Identify which cell holds the provided text, then report its [x, y] central coordinate. 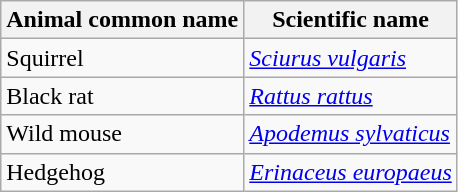
Erinaceus europaeus [350, 172]
Rattus rattus [350, 96]
Wild mouse [122, 134]
Sciurus vulgaris [350, 58]
Hedgehog [122, 172]
Squirrel [122, 58]
Scientific name [350, 20]
Black rat [122, 96]
Apodemus sylvaticus [350, 134]
Animal common name [122, 20]
